Extract the (x, y) coordinate from the center of the cell holding the provided text.  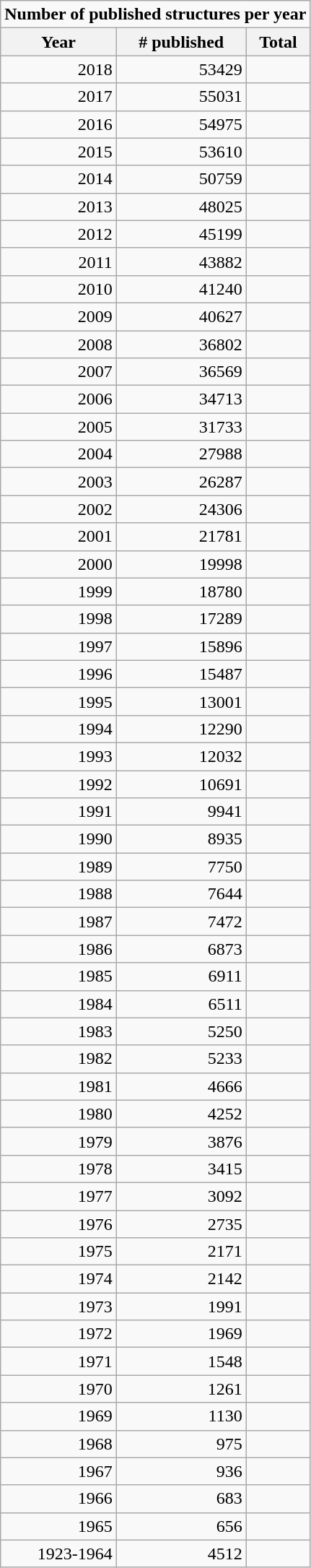
656 (181, 1526)
54975 (181, 124)
1977 (58, 1196)
1923-1964 (58, 1554)
2142 (181, 1279)
10691 (181, 784)
6873 (181, 949)
8935 (181, 839)
2004 (58, 454)
7644 (181, 894)
2013 (58, 207)
2014 (58, 179)
1984 (58, 1004)
2009 (58, 316)
3876 (181, 1141)
45199 (181, 234)
# published (181, 42)
1979 (58, 1141)
2015 (58, 152)
1971 (58, 1361)
41240 (181, 289)
2005 (58, 427)
2011 (58, 261)
21781 (181, 537)
1997 (58, 646)
2006 (58, 399)
12032 (181, 756)
4512 (181, 1554)
4666 (181, 1086)
2012 (58, 234)
3092 (181, 1196)
12290 (181, 729)
24306 (181, 509)
26287 (181, 482)
1974 (58, 1279)
2000 (58, 564)
1986 (58, 949)
34713 (181, 399)
6911 (181, 976)
36802 (181, 345)
1978 (58, 1169)
1261 (181, 1389)
683 (181, 1499)
1980 (58, 1114)
1972 (58, 1334)
15487 (181, 674)
13001 (181, 701)
936 (181, 1471)
1996 (58, 674)
15896 (181, 646)
1995 (58, 701)
1965 (58, 1526)
975 (181, 1444)
1968 (58, 1444)
1992 (58, 784)
2171 (181, 1252)
1994 (58, 729)
31733 (181, 427)
2003 (58, 482)
48025 (181, 207)
2735 (181, 1224)
4252 (181, 1114)
7750 (181, 867)
1548 (181, 1361)
1981 (58, 1086)
1970 (58, 1389)
5233 (181, 1059)
1983 (58, 1031)
Number of published structures per year (156, 14)
18780 (181, 592)
2001 (58, 537)
2010 (58, 289)
1990 (58, 839)
27988 (181, 454)
1966 (58, 1499)
2018 (58, 69)
2007 (58, 372)
1976 (58, 1224)
1999 (58, 592)
53610 (181, 152)
19998 (181, 564)
1988 (58, 894)
1967 (58, 1471)
2002 (58, 509)
Total (279, 42)
36569 (181, 372)
Year (58, 42)
1130 (181, 1416)
7472 (181, 922)
6511 (181, 1004)
1987 (58, 922)
5250 (181, 1031)
50759 (181, 179)
2016 (58, 124)
17289 (181, 619)
55031 (181, 97)
1975 (58, 1252)
1973 (58, 1307)
1989 (58, 867)
3415 (181, 1169)
1993 (58, 756)
1982 (58, 1059)
43882 (181, 261)
1998 (58, 619)
40627 (181, 316)
9941 (181, 812)
53429 (181, 69)
1985 (58, 976)
2017 (58, 97)
2008 (58, 345)
